Locate the cell with the specified text and output its [x, y] center coordinate. 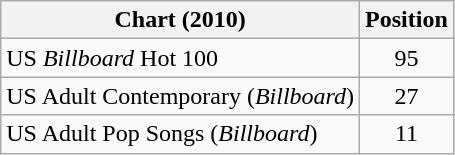
95 [407, 58]
Chart (2010) [180, 20]
US Billboard Hot 100 [180, 58]
Position [407, 20]
US Adult Pop Songs (Billboard) [180, 134]
27 [407, 96]
11 [407, 134]
US Adult Contemporary (Billboard) [180, 96]
